Locate the cell with the specified text and output its [x, y] center coordinate. 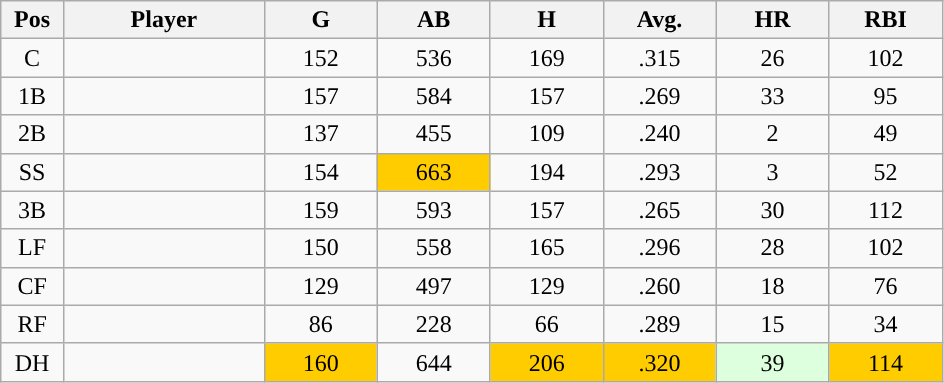
DH [32, 362]
76 [886, 286]
3B [32, 210]
34 [886, 324]
160 [320, 362]
RBI [886, 20]
.260 [660, 286]
2 [772, 134]
159 [320, 210]
169 [546, 58]
558 [434, 248]
C [32, 58]
.289 [660, 324]
AB [434, 20]
497 [434, 286]
114 [886, 362]
.240 [660, 134]
.315 [660, 58]
584 [434, 96]
644 [434, 362]
112 [886, 210]
RF [32, 324]
1B [32, 96]
52 [886, 172]
49 [886, 134]
15 [772, 324]
39 [772, 362]
165 [546, 248]
66 [546, 324]
H [546, 20]
Player [164, 20]
Avg. [660, 20]
SS [32, 172]
593 [434, 210]
HR [772, 20]
.320 [660, 362]
109 [546, 134]
26 [772, 58]
28 [772, 248]
3 [772, 172]
.269 [660, 96]
194 [546, 172]
2B [32, 134]
154 [320, 172]
30 [772, 210]
G [320, 20]
Pos [32, 20]
86 [320, 324]
CF [32, 286]
18 [772, 286]
.293 [660, 172]
152 [320, 58]
95 [886, 96]
33 [772, 96]
.296 [660, 248]
455 [434, 134]
150 [320, 248]
137 [320, 134]
LF [32, 248]
.265 [660, 210]
228 [434, 324]
663 [434, 172]
536 [434, 58]
206 [546, 362]
